Determine the (x, y) coordinate at the center of the cell enclosing the given text.  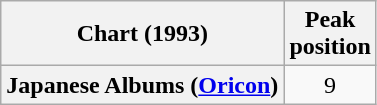
Chart (1993) (142, 34)
Japanese Albums (Oricon) (142, 85)
Peak position (330, 34)
9 (330, 85)
